For the text-containing cell, return its midpoint in [x, y] coordinate format. 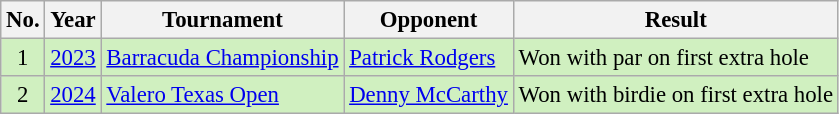
Won with par on first extra hole [676, 58]
Year [73, 20]
Barracuda Championship [222, 58]
1 [23, 58]
Patrick Rodgers [428, 58]
2023 [73, 58]
Tournament [222, 20]
Valero Texas Open [222, 95]
Result [676, 20]
Won with birdie on first extra hole [676, 95]
No. [23, 20]
Opponent [428, 20]
Denny McCarthy [428, 95]
2024 [73, 95]
2 [23, 95]
